From the cell containing the given text, extract its center point as [X, Y] coordinate. 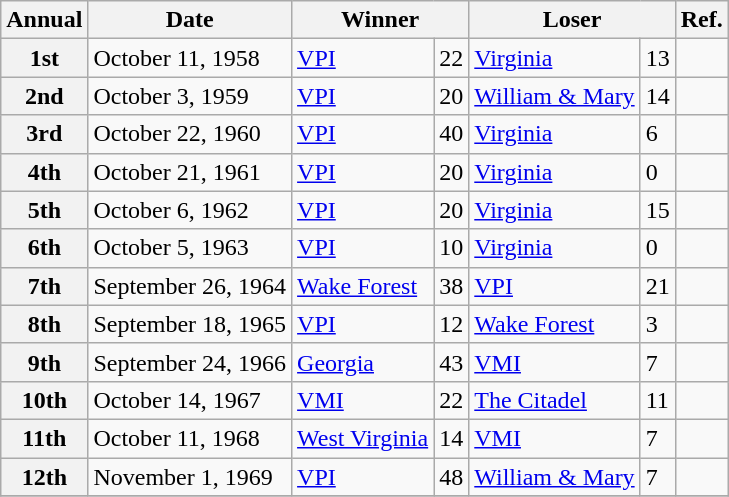
October 6, 1962 [190, 210]
3rd [44, 134]
43 [452, 362]
21 [658, 286]
13 [658, 58]
4th [44, 172]
October 11, 1958 [190, 58]
15 [658, 210]
October 5, 1963 [190, 248]
October 14, 1967 [190, 400]
October 11, 1968 [190, 438]
Annual [44, 20]
8th [44, 324]
2nd [44, 96]
October 3, 1959 [190, 96]
The Citadel [554, 400]
10 [452, 248]
November 1, 1969 [190, 477]
38 [452, 286]
12 [452, 324]
Winner [380, 20]
40 [452, 134]
9th [44, 362]
Date [190, 20]
6th [44, 248]
September 24, 1966 [190, 362]
6 [658, 134]
West Virginia [363, 438]
October 21, 1961 [190, 172]
5th [44, 210]
10th [44, 400]
Loser [572, 20]
48 [452, 477]
11th [44, 438]
1st [44, 58]
Georgia [363, 362]
3 [658, 324]
Ref. [702, 20]
12th [44, 477]
September 18, 1965 [190, 324]
September 26, 1964 [190, 286]
11 [658, 400]
October 22, 1960 [190, 134]
7th [44, 286]
